Detect which cell encompasses the target text, then output its [X, Y] center coordinate. 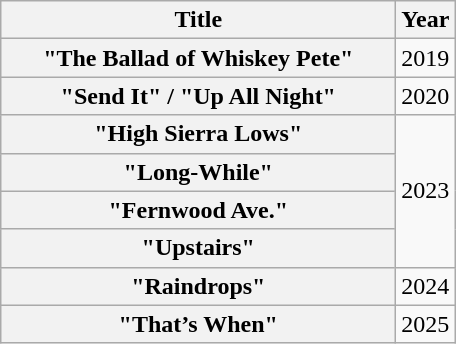
"Fernwood Ave." [198, 210]
"The Ballad of Whiskey Pete" [198, 58]
2019 [426, 58]
Title [198, 20]
"High Sierra Lows" [198, 134]
2023 [426, 191]
2025 [426, 324]
"Raindrops" [198, 286]
"Upstairs" [198, 248]
2020 [426, 96]
"Send It" / "Up All Night" [198, 96]
Year [426, 20]
2024 [426, 286]
"Long-While" [198, 172]
"That’s When" [198, 324]
